Capture the cell that displays the provided text and extract its (x, y) central coordinate. 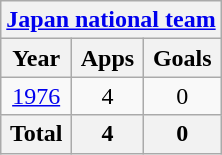
Apps (108, 58)
Total (36, 134)
Goals (182, 58)
1976 (36, 96)
Year (36, 58)
Japan national team (111, 20)
